Extract the (x, y) coordinate from the center of the cell holding the provided text.  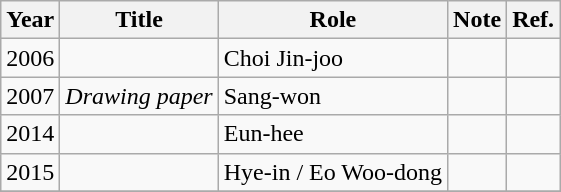
2015 (30, 172)
Title (139, 20)
2006 (30, 58)
Sang-won (332, 96)
Eun-hee (332, 134)
Role (332, 20)
2014 (30, 134)
Choi Jin-joo (332, 58)
Drawing paper (139, 96)
Year (30, 20)
Note (478, 20)
2007 (30, 96)
Ref. (534, 20)
Hye-in / Eo Woo-dong (332, 172)
